From the cell containing the given text, extract its center point as (X, Y) coordinate. 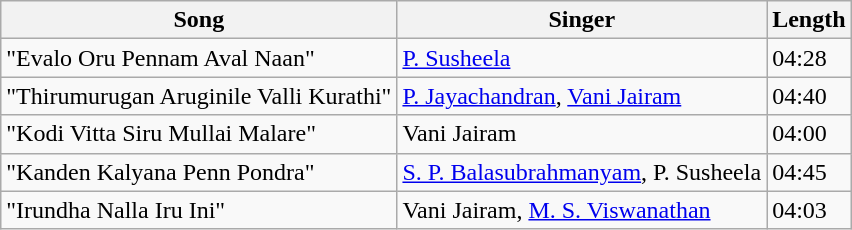
"Kanden Kalyana Penn Pondra" (199, 172)
Length (809, 20)
Vani Jairam (582, 134)
"Kodi Vitta Siru Mullai Malare" (199, 134)
"Thirumurugan Aruginile Valli Kurathi" (199, 96)
Song (199, 20)
P. Jayachandran, Vani Jairam (582, 96)
04:03 (809, 210)
04:40 (809, 96)
"Evalo Oru Pennam Aval Naan" (199, 58)
04:00 (809, 134)
04:28 (809, 58)
04:45 (809, 172)
Singer (582, 20)
P. Susheela (582, 58)
Vani Jairam, M. S. Viswanathan (582, 210)
"Irundha Nalla Iru Ini" (199, 210)
S. P. Balasubrahmanyam, P. Susheela (582, 172)
